Detect which cell encompasses the target text, then output its (x, y) center coordinate. 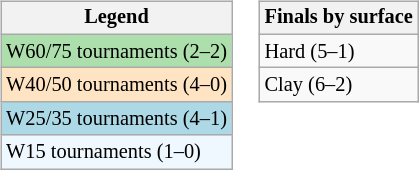
Legend (116, 18)
W40/50 tournaments (4–0) (116, 85)
Hard (5–1) (339, 51)
Finals by surface (339, 18)
W25/35 tournaments (4–1) (116, 119)
Clay (6–2) (339, 85)
W60/75 tournaments (2–2) (116, 51)
W15 tournaments (1–0) (116, 152)
